From the cell containing the given text, extract its center point as (x, y) coordinate. 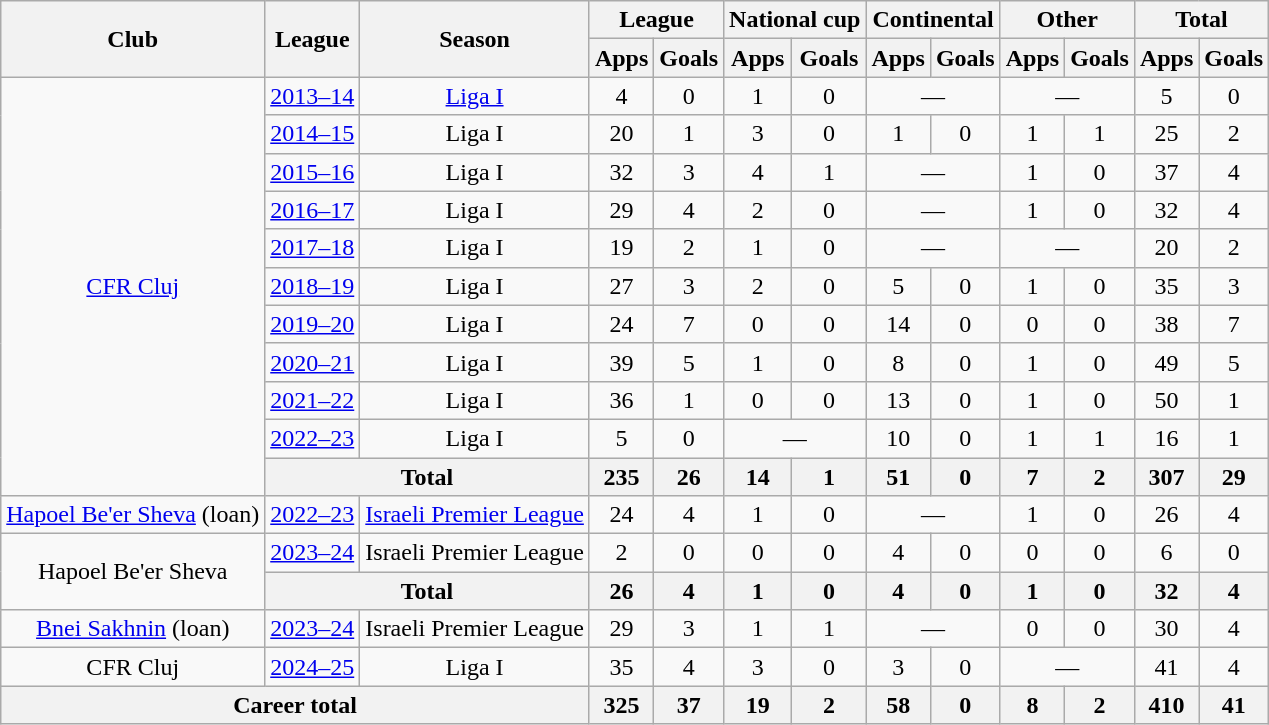
Hapoel Be'er Sheva (loan) (133, 515)
2018–19 (312, 286)
2020–21 (312, 362)
6 (1166, 553)
27 (621, 286)
36 (621, 400)
Other (1067, 20)
49 (1166, 362)
25 (1166, 134)
Season (475, 39)
2016–17 (312, 210)
38 (1166, 324)
10 (898, 438)
2015–16 (312, 172)
13 (898, 400)
2017–18 (312, 248)
39 (621, 362)
National cup (795, 20)
2019–20 (312, 324)
Bnei Sakhnin (loan) (133, 629)
58 (898, 705)
50 (1166, 400)
16 (1166, 438)
325 (621, 705)
2013–14 (312, 96)
Hapoel Be'er Sheva (133, 572)
30 (1166, 629)
Club (133, 39)
2021–22 (312, 400)
Career total (296, 705)
51 (898, 477)
Continental (933, 20)
2014–15 (312, 134)
410 (1166, 705)
307 (1166, 477)
235 (621, 477)
2024–25 (312, 667)
